Determine the [X, Y] coordinate at the center of the cell enclosing the given text.  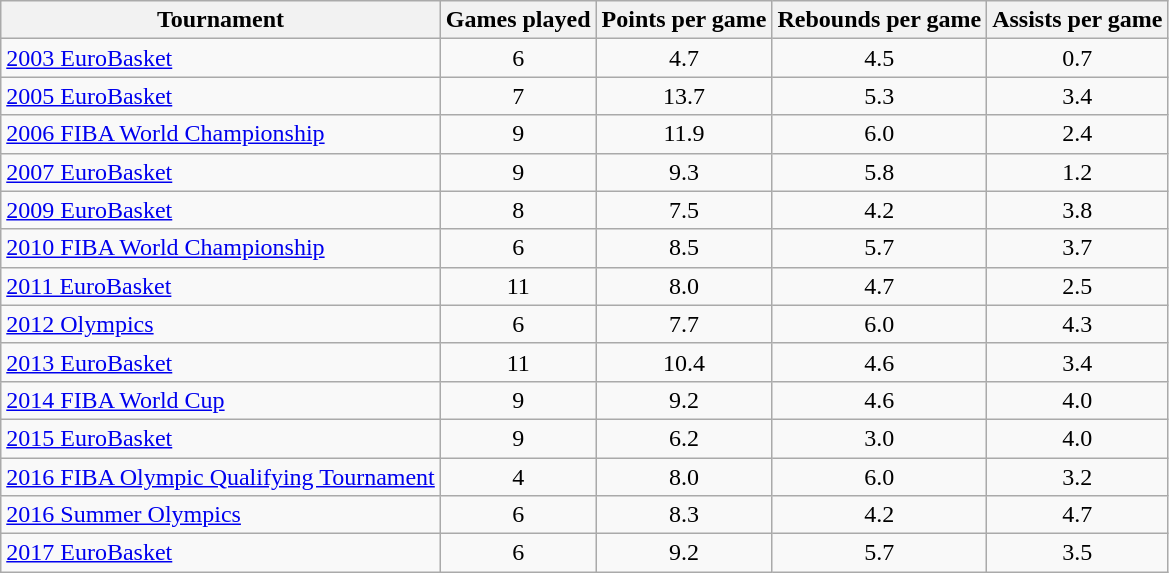
2014 FIBA World Cup [221, 400]
3.8 [1078, 210]
8.3 [684, 515]
2009 EuroBasket [221, 210]
2003 EuroBasket [221, 58]
Tournament [221, 20]
2.4 [1078, 134]
8.5 [684, 248]
1.2 [1078, 172]
2017 EuroBasket [221, 553]
Points per game [684, 20]
2013 EuroBasket [221, 362]
4.5 [880, 58]
7.7 [684, 324]
2010 FIBA World Championship [221, 248]
2016 Summer Olympics [221, 515]
7.5 [684, 210]
0.7 [1078, 58]
2.5 [1078, 286]
3.2 [1078, 477]
5.3 [880, 96]
5.8 [880, 172]
11.9 [684, 134]
2016 FIBA Olympic Qualifying Tournament [221, 477]
2015 EuroBasket [221, 438]
6.2 [684, 438]
10.4 [684, 362]
2007 EuroBasket [221, 172]
7 [518, 96]
3.0 [880, 438]
2005 EuroBasket [221, 96]
2011 EuroBasket [221, 286]
9.3 [684, 172]
2012 Olympics [221, 324]
2006 FIBA World Championship [221, 134]
4.3 [1078, 324]
Rebounds per game [880, 20]
Games played [518, 20]
3.5 [1078, 553]
8 [518, 210]
13.7 [684, 96]
Assists per game [1078, 20]
3.7 [1078, 248]
4 [518, 477]
